Determine the [X, Y] coordinate at the center of the cell enclosing the given text.  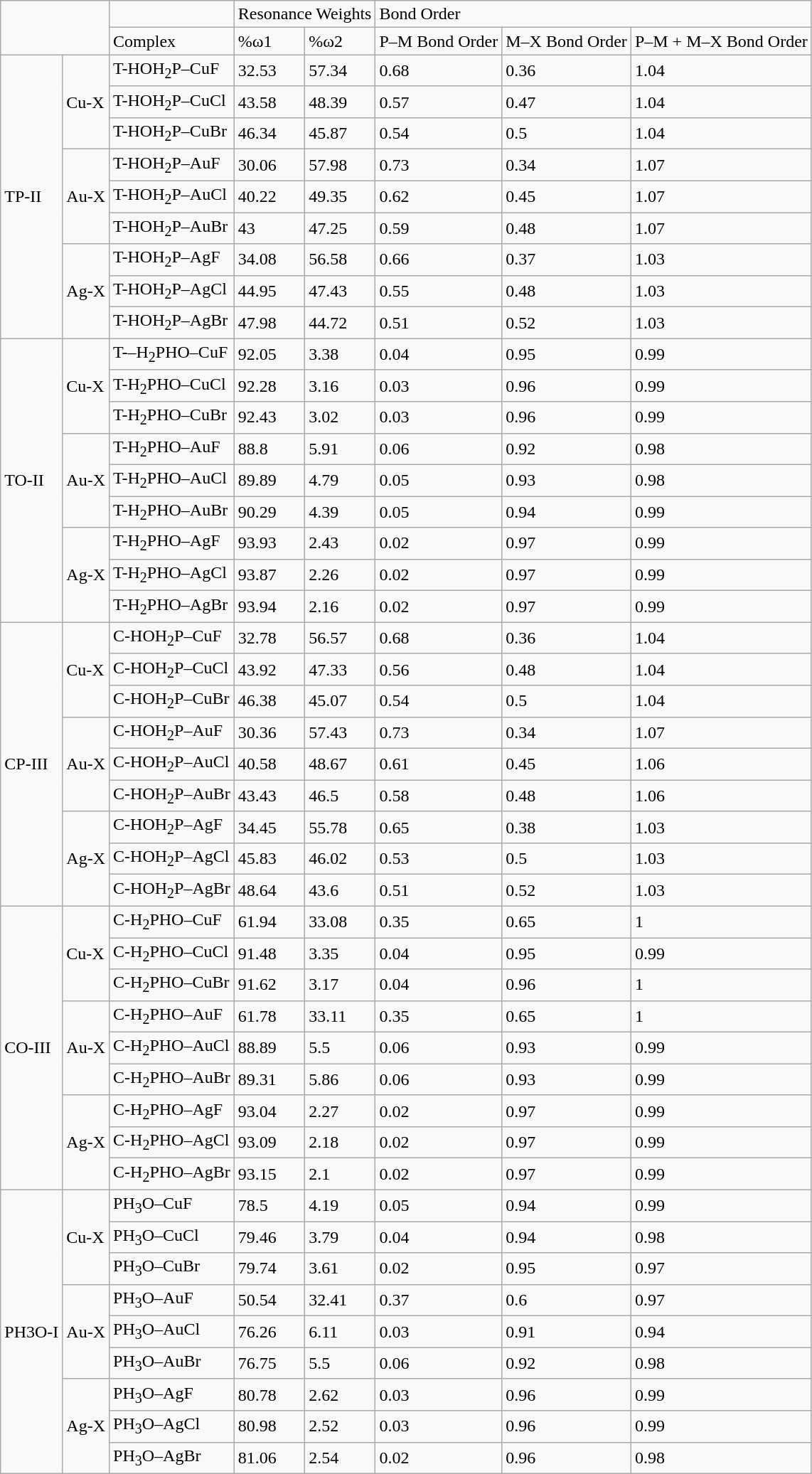
C-HOH2P–AgF [172, 827]
91.48 [269, 953]
43.43 [269, 796]
0.6 [567, 1300]
Bond Order [593, 14]
34.08 [269, 260]
48.67 [340, 764]
0.55 [439, 291]
0.57 [439, 102]
4.79 [340, 480]
3.16 [340, 385]
C-HOH2P–AuCl [172, 764]
89.31 [269, 1079]
T-H2PHO–AgF [172, 543]
46.5 [340, 796]
43.58 [269, 102]
90.29 [269, 512]
30.36 [269, 732]
T-HOH2P–AgF [172, 260]
40.58 [269, 764]
92.05 [269, 354]
2.54 [340, 1458]
92.43 [269, 417]
48.39 [340, 102]
C-HOH2P–AuBr [172, 796]
46.38 [269, 701]
%ω2 [340, 41]
CP-III [31, 764]
61.94 [269, 922]
P–M + M–X Bond Order [721, 41]
PH3O–CuBr [172, 1269]
C-H2PHO–AuF [172, 1016]
0.62 [439, 196]
33.08 [340, 922]
P–M Bond Order [439, 41]
6.11 [340, 1332]
93.94 [269, 607]
C-H2PHO–AgF [172, 1111]
78.5 [269, 1205]
C-H2PHO–AgCl [172, 1143]
T-HOH2P–AgBr [172, 323]
56.57 [340, 638]
93.93 [269, 543]
47.33 [340, 669]
48.64 [269, 890]
93.15 [269, 1174]
C-H2PHO–CuF [172, 922]
45.87 [340, 134]
Complex [172, 41]
81.06 [269, 1458]
43.92 [269, 669]
79.46 [269, 1237]
43 [269, 228]
46.02 [340, 858]
89.89 [269, 480]
33.11 [340, 1016]
88.89 [269, 1048]
92.28 [269, 385]
44.72 [340, 323]
55.78 [340, 827]
C-HOH2P–CuF [172, 638]
C-HOH2P–CuBr [172, 701]
T-HOH2P–AuBr [172, 228]
C-HOH2P–AuF [172, 732]
T-H2PHO–CuCl [172, 385]
C-H2PHO–AuCl [172, 1048]
C-HOH2P–AgBr [172, 890]
Resonance Weights [304, 14]
CO-III [31, 1048]
32.53 [269, 70]
56.58 [340, 260]
PH3O–CuCl [172, 1237]
PH3O–AgCl [172, 1426]
0.56 [439, 669]
3.79 [340, 1237]
0.38 [567, 827]
T-HOH2P–AuCl [172, 196]
32.78 [269, 638]
PH3O–AgBr [172, 1458]
45.83 [269, 858]
50.54 [269, 1300]
T-HOH2P–CuBr [172, 134]
PH3O–CuF [172, 1205]
91.62 [269, 985]
34.45 [269, 827]
57.43 [340, 732]
40.22 [269, 196]
3.02 [340, 417]
0.61 [439, 764]
3.35 [340, 953]
79.74 [269, 1269]
0.59 [439, 228]
47.25 [340, 228]
C-H2PHO–CuBr [172, 985]
T-H2PHO–AgCl [172, 575]
3.61 [340, 1269]
T-H2PHO–AuF [172, 449]
2.43 [340, 543]
5.91 [340, 449]
80.78 [269, 1394]
C-H2PHO–CuCl [172, 953]
0.53 [439, 858]
76.26 [269, 1332]
2.26 [340, 575]
2.18 [340, 1143]
3.17 [340, 985]
C-H2PHO–AuBr [172, 1079]
PH3O–AgF [172, 1394]
PH3O-I [31, 1331]
57.34 [340, 70]
0.66 [439, 260]
4.19 [340, 1205]
44.95 [269, 291]
93.09 [269, 1143]
PH3O–AuF [172, 1300]
2.27 [340, 1111]
T-–H2PHO–CuF [172, 354]
49.35 [340, 196]
45.07 [340, 701]
C-H2PHO–AgBr [172, 1174]
0.91 [567, 1332]
T-H2PHO–AuBr [172, 512]
0.47 [567, 102]
C-HOH2P–AgCl [172, 858]
%ω1 [269, 41]
43.6 [340, 890]
47.98 [269, 323]
T-HOH2P–AgCl [172, 291]
80.98 [269, 1426]
2.1 [340, 1174]
T-H2PHO–CuBr [172, 417]
47.43 [340, 291]
T-HOH2P–CuCl [172, 102]
C-HOH2P–CuCl [172, 669]
93.04 [269, 1111]
61.78 [269, 1016]
0.58 [439, 796]
T-H2PHO–AgBr [172, 607]
2.52 [340, 1426]
TO-II [31, 481]
PH3O–AuCl [172, 1332]
88.8 [269, 449]
30.06 [269, 165]
PH3O–AuBr [172, 1363]
M–X Bond Order [567, 41]
T-H2PHO–AuCl [172, 480]
76.75 [269, 1363]
57.98 [340, 165]
2.16 [340, 607]
2.62 [340, 1394]
T-HOH2P–AuF [172, 165]
5.86 [340, 1079]
T-HOH2P–CuF [172, 70]
4.39 [340, 512]
TP-II [31, 196]
32.41 [340, 1300]
46.34 [269, 134]
3.38 [340, 354]
93.87 [269, 575]
